Detect which cell encompasses the target text, then output its [x, y] center coordinate. 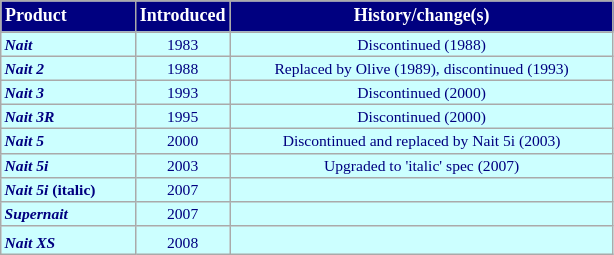
1983 [182, 44]
1993 [182, 93]
Nait 5i [68, 165]
Nait 3 [68, 93]
Nait 5i (italic) [68, 190]
Nait 2 [68, 69]
Upgraded to 'italic' spec (2007) [422, 165]
Nait [68, 44]
Nait 3R [68, 117]
Discontinued and replaced by Nait 5i (2003) [422, 141]
Discontinued (1988) [422, 44]
1995 [182, 117]
Nait 5 [68, 141]
2003 [182, 165]
1988 [182, 69]
2000 [182, 141]
2008 [182, 240]
Product [68, 16]
Introduced [182, 16]
Replaced by Olive (1989), discontinued (1993) [422, 69]
History/change(s) [422, 16]
Supernait [68, 214]
Nait XS [68, 240]
